Detect which cell encompasses the target text, then output its [X, Y] center coordinate. 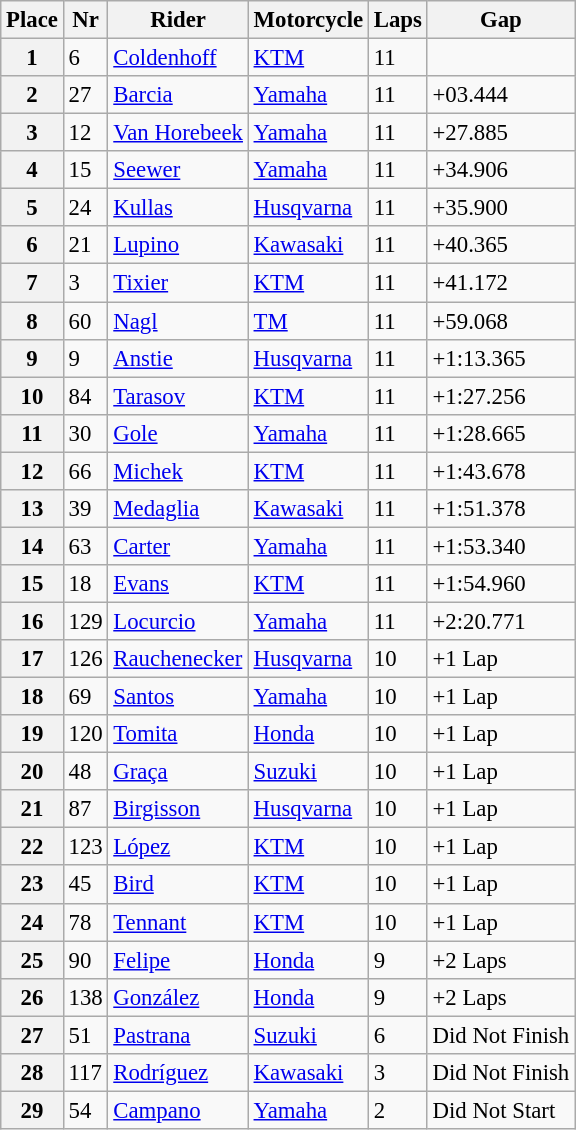
TM [308, 321]
González [178, 997]
Graça [178, 772]
+1:13.365 [500, 358]
+41.172 [500, 283]
Rauchenecker [178, 659]
39 [86, 509]
Motorcycle [308, 20]
+1:28.665 [500, 433]
Gole [178, 433]
Did Not Start [500, 1110]
Medaglia [178, 509]
+59.068 [500, 321]
13 [32, 509]
90 [86, 960]
63 [86, 546]
28 [32, 1073]
54 [86, 1110]
Kullas [178, 208]
López [178, 847]
+1:43.678 [500, 471]
25 [32, 960]
Locurcio [178, 621]
Tarasov [178, 396]
Rodríguez [178, 1073]
Rider [178, 20]
Nagl [178, 321]
48 [86, 772]
Felipe [178, 960]
+03.444 [500, 95]
14 [32, 546]
Tomita [178, 734]
+2:20.771 [500, 621]
Evans [178, 584]
84 [86, 396]
Campano [178, 1110]
Nr [86, 20]
Gap [500, 20]
126 [86, 659]
69 [86, 697]
1 [32, 58]
Bird [178, 885]
17 [32, 659]
20 [32, 772]
22 [32, 847]
78 [86, 922]
45 [86, 885]
Van Horebeek [178, 133]
19 [32, 734]
Tennant [178, 922]
Carter [178, 546]
+27.885 [500, 133]
26 [32, 997]
Birgisson [178, 809]
Anstie [178, 358]
Pastrana [178, 1035]
Seewer [178, 170]
23 [32, 885]
Lupino [178, 245]
7 [32, 283]
Michek [178, 471]
30 [86, 433]
123 [86, 847]
8 [32, 321]
+34.906 [500, 170]
+40.365 [500, 245]
+1:54.960 [500, 584]
+1:51.378 [500, 509]
66 [86, 471]
Santos [178, 697]
Laps [398, 20]
+35.900 [500, 208]
138 [86, 997]
29 [32, 1110]
+1:53.340 [500, 546]
120 [86, 734]
129 [86, 621]
Coldenhoff [178, 58]
51 [86, 1035]
60 [86, 321]
Barcia [178, 95]
4 [32, 170]
5 [32, 208]
Tixier [178, 283]
Place [32, 20]
117 [86, 1073]
16 [32, 621]
87 [86, 809]
+1:27.256 [500, 396]
